For the text-containing cell, return its midpoint in [X, Y] coordinate format. 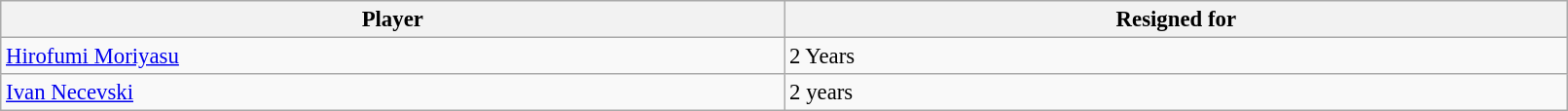
Player [393, 19]
2 years [1176, 92]
Hirofumi Moriyasu [393, 56]
Ivan Necevski [393, 92]
2 Years [1176, 56]
Resigned for [1176, 19]
